Extract the [x, y] coordinate from the center of the cell holding the provided text.  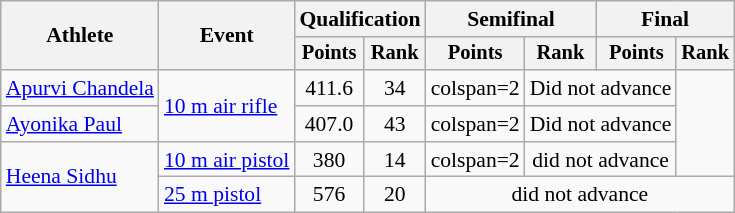
Qualification [360, 19]
Final [665, 19]
411.6 [328, 88]
10 m air pistol [226, 160]
Apurvi Chandela [80, 88]
43 [395, 124]
Semifinal [512, 19]
407.0 [328, 124]
34 [395, 88]
Heena Sidhu [80, 178]
380 [328, 160]
576 [328, 195]
20 [395, 195]
Athlete [80, 36]
Event [226, 36]
Ayonika Paul [80, 124]
14 [395, 160]
25 m pistol [226, 195]
10 m air rifle [226, 106]
